Identify which cell holds the provided text, then report its [X, Y] central coordinate. 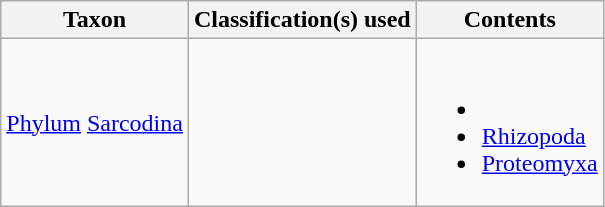
Classification(s) used [302, 20]
Contents [510, 20]
RhizopodaProteomyxa [510, 122]
Taxon [95, 20]
Phylum Sarcodina [95, 122]
